Search for the cell housing the specified text and yield its (X, Y) center coordinate. 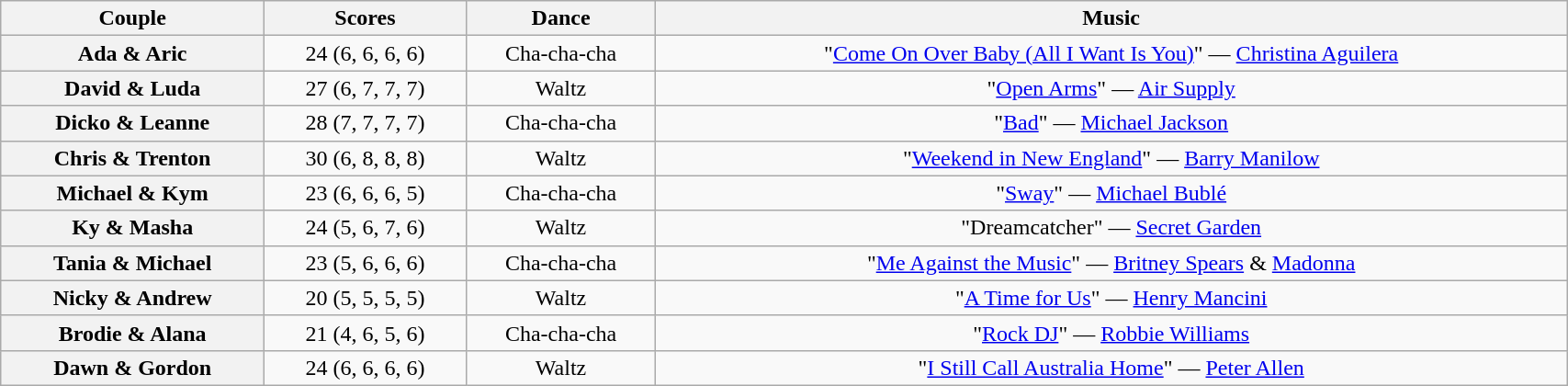
Ada & Aric (132, 53)
24 (5, 6, 7, 6) (366, 228)
"Weekend in New England" — Barry Manilow (1111, 158)
30 (6, 8, 8, 8) (366, 158)
Dicko & Leanne (132, 123)
"Bad" — Michael Jackson (1111, 123)
"Sway" — Michael Bublé (1111, 193)
"Open Arms" — Air Supply (1111, 88)
Dawn & Gordon (132, 368)
David & Luda (132, 88)
Brodie & Alana (132, 333)
"Come On Over Baby (All I Want Is You)" — Christina Aguilera (1111, 53)
Chris & Trenton (132, 158)
21 (4, 6, 5, 6) (366, 333)
Dance (560, 18)
"A Time for Us" — Henry Mancini (1111, 298)
Ky & Masha (132, 228)
"Me Against the Music" — Britney Spears & Madonna (1111, 263)
23 (5, 6, 6, 6) (366, 263)
Couple (132, 18)
"Rock DJ" — Robbie Williams (1111, 333)
Nicky & Andrew (132, 298)
28 (7, 7, 7, 7) (366, 123)
Scores (366, 18)
"Dreamcatcher" — Secret Garden (1111, 228)
23 (6, 6, 6, 5) (366, 193)
Tania & Michael (132, 263)
Music (1111, 18)
27 (6, 7, 7, 7) (366, 88)
"I Still Call Australia Home" — Peter Allen (1111, 368)
Michael & Kym (132, 193)
20 (5, 5, 5, 5) (366, 298)
